For the text-containing cell, return its midpoint in [X, Y] coordinate format. 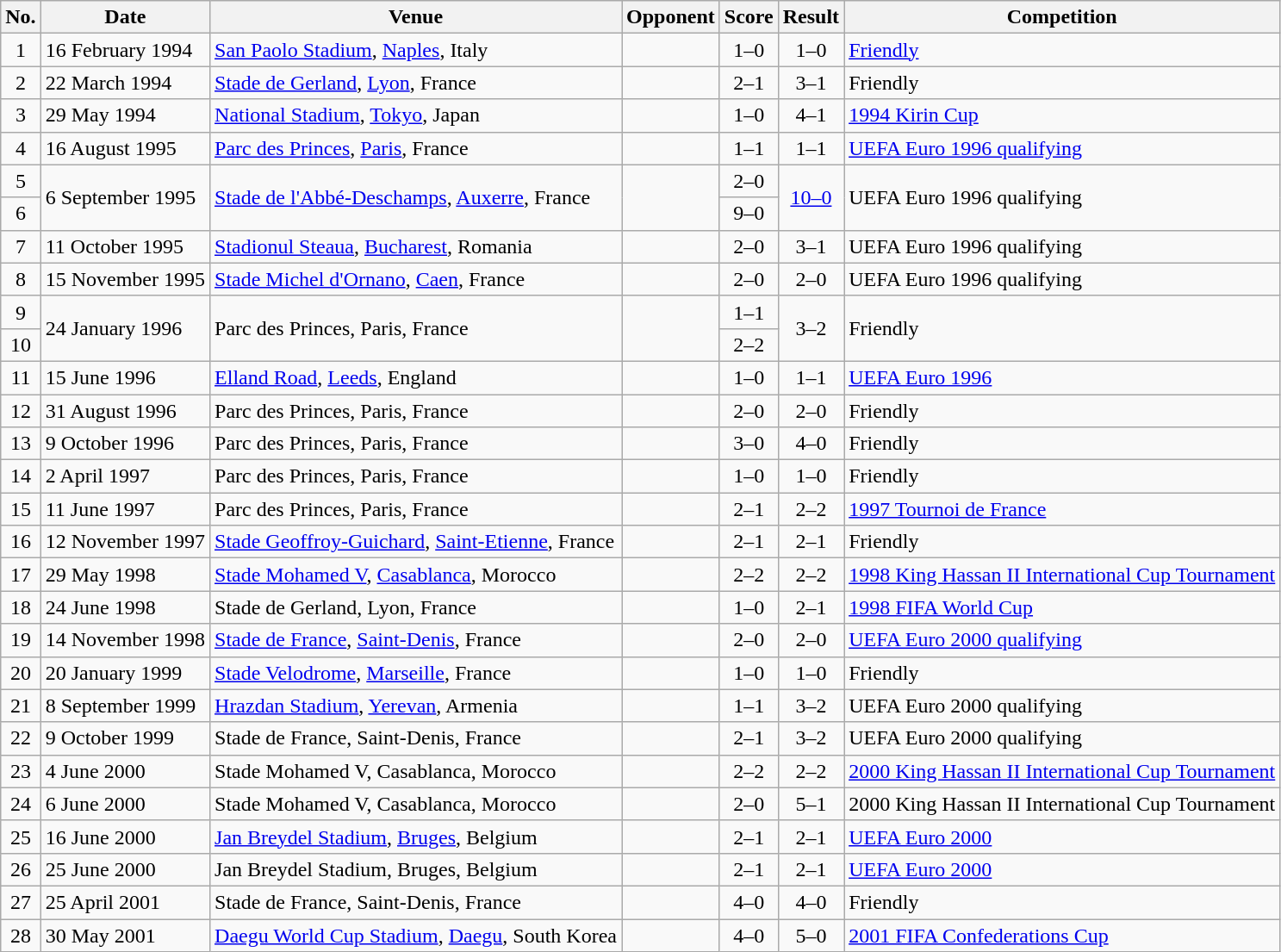
25 April 2001 [125, 902]
2 April 1997 [125, 476]
3 [21, 115]
San Paolo Stadium, Naples, Italy [416, 50]
26 [21, 869]
30 May 2001 [125, 935]
Daegu World Cup Stadium, Daegu, South Korea [416, 935]
UEFA Euro 1996 [1062, 377]
8 September 1999 [125, 706]
Opponent [671, 17]
Result [811, 17]
22 March 1994 [125, 83]
Score [749, 17]
11 June 1997 [125, 509]
6 September 1995 [125, 197]
20 January 1999 [125, 673]
1 [21, 50]
21 [21, 706]
16 [21, 542]
16 August 1995 [125, 148]
20 [21, 673]
16 February 1994 [125, 50]
5–1 [811, 804]
4–1 [811, 115]
17 [21, 575]
6 [21, 214]
29 May 1994 [125, 115]
10–0 [811, 197]
Elland Road, Leeds, England [416, 377]
7 [21, 246]
15 [21, 509]
1998 King Hassan II International Cup Tournament [1062, 575]
27 [21, 902]
8 [21, 279]
9 [21, 312]
24 June 1998 [125, 607]
25 June 2000 [125, 869]
12 [21, 411]
15 June 1996 [125, 377]
23 [21, 771]
Hrazdan Stadium, Yerevan, Armenia [416, 706]
9–0 [749, 214]
Stadionul Steaua, Bucharest, Romania [416, 246]
31 August 1996 [125, 411]
24 January 1996 [125, 328]
16 June 2000 [125, 837]
Competition [1062, 17]
Venue [416, 17]
No. [21, 17]
9 October 1999 [125, 738]
1994 Kirin Cup [1062, 115]
9 October 1996 [125, 444]
19 [21, 640]
Stade de l'Abbé-Deschamps, Auxerre, France [416, 197]
2 [21, 83]
Date [125, 17]
15 November 1995 [125, 279]
11 October 1995 [125, 246]
14 [21, 476]
14 November 1998 [125, 640]
22 [21, 738]
Stade Velodrome, Marseille, France [416, 673]
13 [21, 444]
12 November 1997 [125, 542]
28 [21, 935]
25 [21, 837]
24 [21, 804]
18 [21, 607]
4 June 2000 [125, 771]
3–0 [749, 444]
5–0 [811, 935]
6 June 2000 [125, 804]
4 [21, 148]
10 [21, 345]
Stade Michel d'Ornano, Caen, France [416, 279]
1998 FIFA World Cup [1062, 607]
2001 FIFA Confederations Cup [1062, 935]
5 [21, 181]
29 May 1998 [125, 575]
Stade Geoffroy-Guichard, Saint-Etienne, France [416, 542]
National Stadium, Tokyo, Japan [416, 115]
11 [21, 377]
1997 Tournoi de France [1062, 509]
